From the cell containing the given text, extract its center point as (x, y) coordinate. 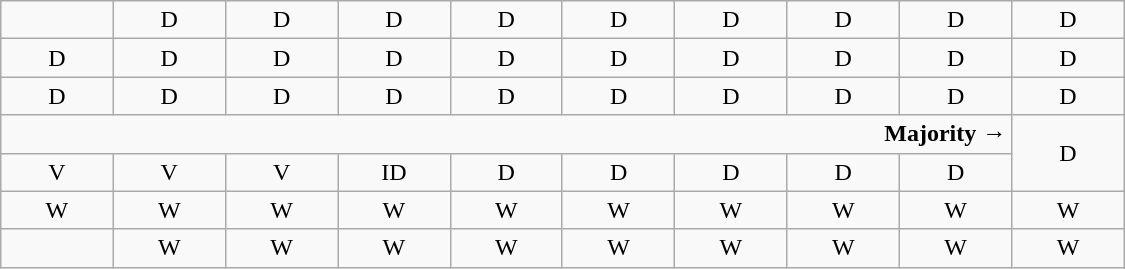
Majority → (506, 134)
ID (394, 172)
